Locate the cell with the specified text and output its (X, Y) center coordinate. 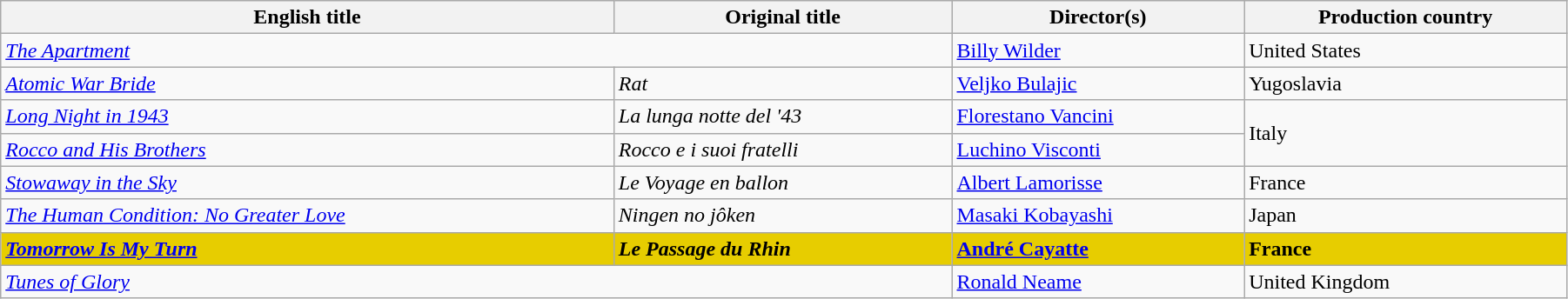
Le Passage du Rhin (783, 249)
Italy (1406, 133)
Stowaway in the Sky (308, 183)
Tomorrow Is My Turn (308, 249)
United States (1406, 50)
Atomic War Bride (308, 83)
Long Night in 1943 (308, 116)
Masaki Kobayashi (1098, 216)
Japan (1406, 216)
Ningen no jôken (783, 216)
Rat (783, 83)
Veljko Bulajic (1098, 83)
Tunes of Glory (477, 282)
Original title (783, 17)
Rocco e i suoi fratelli (783, 149)
English title (308, 17)
Production country (1406, 17)
Yugoslavia (1406, 83)
United Kingdom (1406, 282)
Le Voyage en ballon (783, 183)
Ronald Neame (1098, 282)
The Apartment (477, 50)
Florestano Vancini (1098, 116)
Albert Lamorisse (1098, 183)
Director(s) (1098, 17)
Rocco and His Brothers (308, 149)
La lunga notte del '43 (783, 116)
Luchino Visconti (1098, 149)
The Human Condition: No Greater Love (308, 216)
Billy Wilder (1098, 50)
André Cayatte (1098, 249)
